Return the (X, Y) coordinate for the center point of the cell that contains the specified text.  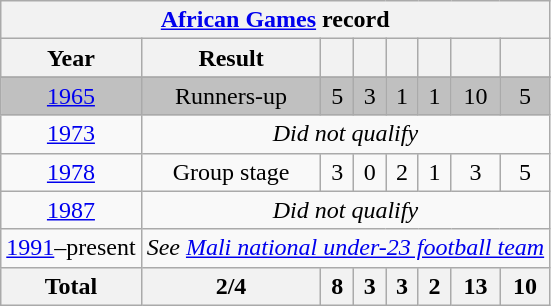
Total (71, 286)
1978 (71, 172)
1965 (71, 96)
African Games record (276, 20)
Group stage (231, 172)
1991–present (71, 248)
2/4 (231, 286)
Year (71, 58)
1987 (71, 210)
0 (369, 172)
8 (337, 286)
Runners-up (231, 96)
See Mali national under-23 football team (346, 248)
Result (231, 58)
13 (476, 286)
1973 (71, 134)
